Identify which cell holds the provided text, then report its (x, y) central coordinate. 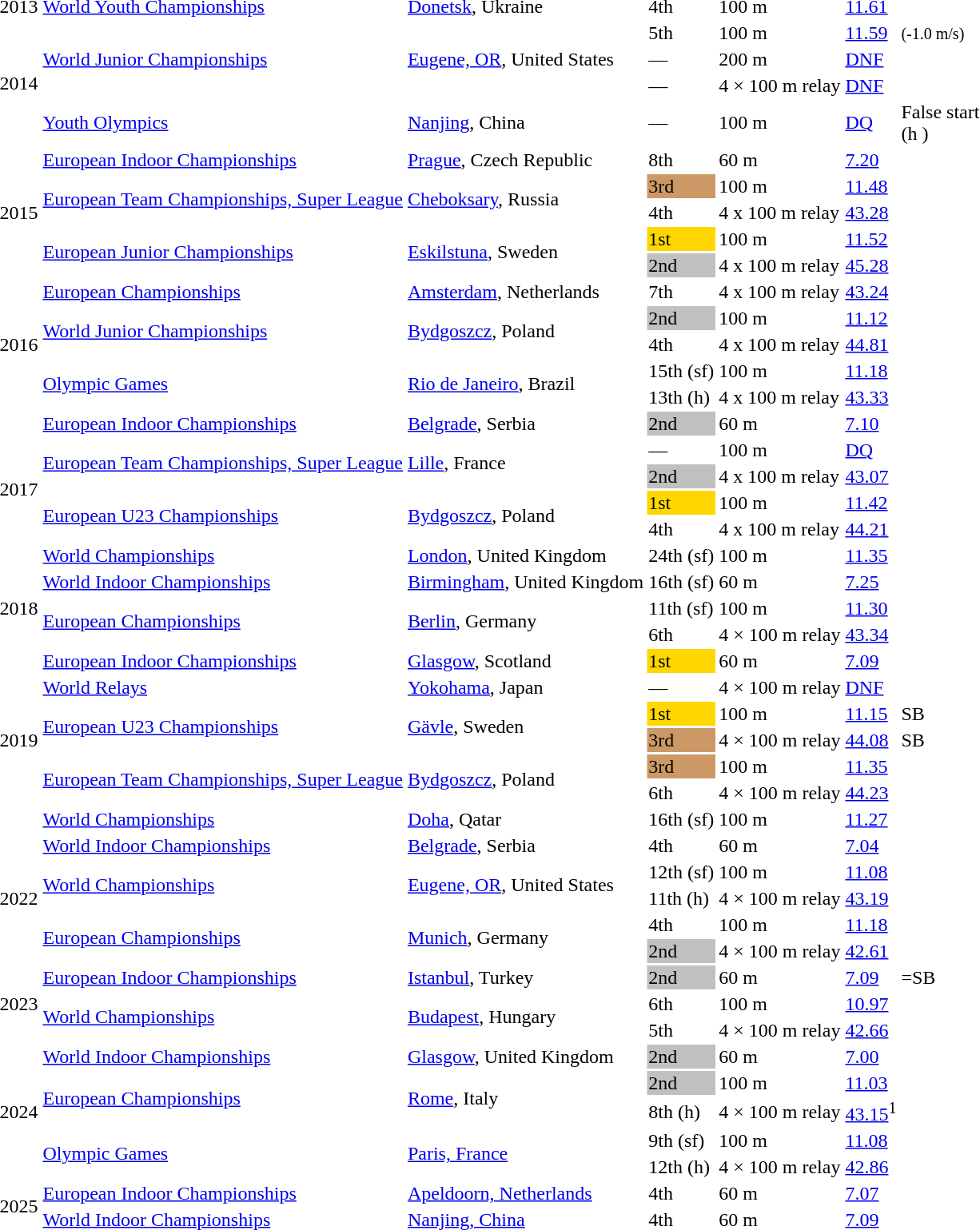
44.08 (871, 740)
Rome, Italy (525, 1098)
Eskilstuna, Sweden (525, 253)
15th (sf) (681, 371)
European Junior Championships (222, 253)
10.97 (871, 1004)
11.15 (871, 714)
42.66 (871, 1030)
7.25 (871, 582)
Youth Olympics (222, 123)
7.00 (871, 1057)
7th (681, 292)
43.07 (871, 476)
11.59 (871, 33)
7.20 (871, 160)
43.19 (871, 898)
Amsterdam, Netherlands (525, 292)
43.24 (871, 292)
Prague, Czech Republic (525, 160)
Paris, France (525, 1154)
11.42 (871, 503)
44.81 (871, 344)
Berlin, Germany (525, 622)
43.151 (871, 1112)
Budapest, Hungary (525, 1017)
Rio de Janeiro, Brazil (525, 384)
Glasgow, Scotland (525, 661)
45.28 (871, 265)
Apeldoorn, Netherlands (525, 1193)
7.10 (871, 424)
200 m (780, 59)
11.30 (871, 608)
Gävle, Sweden (525, 727)
11.12 (871, 318)
Doha, Qatar (525, 819)
Glasgow, United Kingdom (525, 1057)
12th (h) (681, 1167)
Cheboksary, Russia (525, 200)
8th (681, 160)
13th (h) (681, 397)
Istanbul, Turkey (525, 977)
Nanjing, China (525, 123)
7.07 (871, 1193)
11.03 (871, 1083)
Yokohama, Japan (525, 687)
8th (h) (681, 1112)
44.23 (871, 793)
World Relays (222, 687)
42.61 (871, 951)
11.48 (871, 186)
London, United Kingdom (525, 555)
Birmingham, United Kingdom (525, 582)
43.28 (871, 213)
11.27 (871, 819)
11th (sf) (681, 608)
43.34 (871, 635)
42.86 (871, 1167)
Munich, Germany (525, 938)
Lille, France (525, 464)
11th (h) (681, 898)
43.33 (871, 397)
12th (sf) (681, 872)
24th (sf) (681, 555)
9th (sf) (681, 1140)
44.21 (871, 529)
11.52 (871, 239)
7.04 (871, 846)
